Output the (x, y) coordinate of the center of the cell containing the given text.  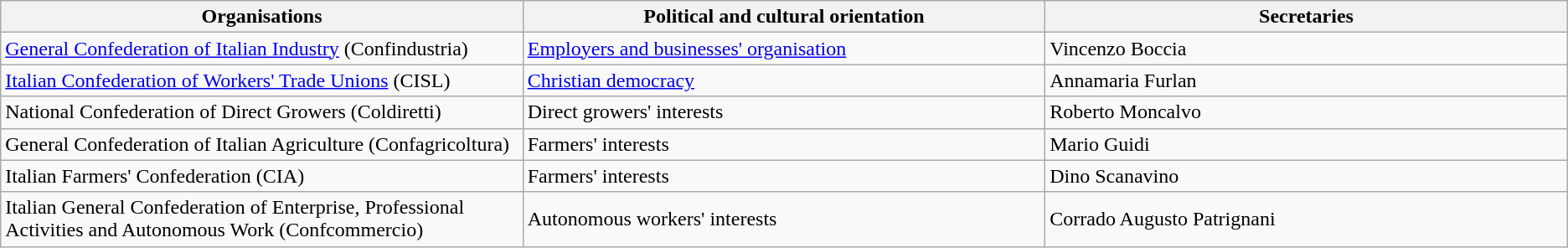
Italian General Confederation of Enterprise, Professional Activities and Autonomous Work (Confcommercio) (261, 220)
Employers and businesses' organisation (784, 49)
Italian Confederation of Workers' Trade Unions (CISL) (261, 80)
Political and cultural orientation (784, 17)
Italian Farmers' Confederation (CIA) (261, 176)
Dino Scanavino (1307, 176)
National Confederation of Direct Growers (Coldiretti) (261, 112)
Vincenzo Boccia (1307, 49)
Roberto Moncalvo (1307, 112)
Christian democracy (784, 80)
Organisations (261, 17)
Annamaria Furlan (1307, 80)
Corrado Augusto Patrignani (1307, 220)
Autonomous workers' interests (784, 220)
Direct growers' interests (784, 112)
Mario Guidi (1307, 144)
Secretaries (1307, 17)
General Confederation of Italian Agriculture (Confagricoltura) (261, 144)
General Confederation of Italian Industry (Confindustria) (261, 49)
